Output the (x, y) coordinate of the center of the cell containing the given text.  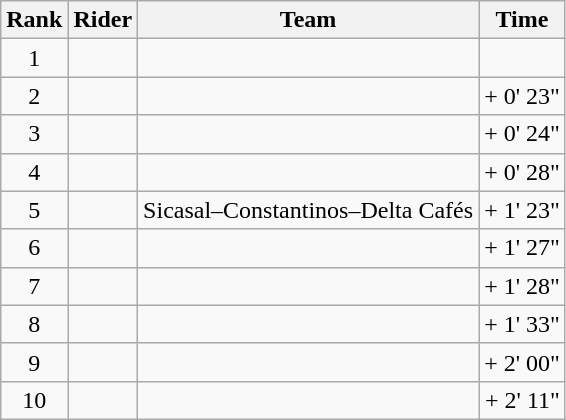
+ 1' 27" (522, 248)
5 (34, 210)
9 (34, 362)
7 (34, 286)
+ 2' 11" (522, 400)
+ 1' 28" (522, 286)
+ 1' 23" (522, 210)
+ 0' 23" (522, 96)
+ 2' 00" (522, 362)
+ 0' 24" (522, 134)
6 (34, 248)
3 (34, 134)
4 (34, 172)
Rider (103, 20)
+ 1' 33" (522, 324)
Team (308, 20)
2 (34, 96)
+ 0' 28" (522, 172)
Sicasal–Constantinos–Delta Cafés (308, 210)
Rank (34, 20)
1 (34, 58)
Time (522, 20)
8 (34, 324)
10 (34, 400)
